Locate the cell with the specified text and output its [X, Y] center coordinate. 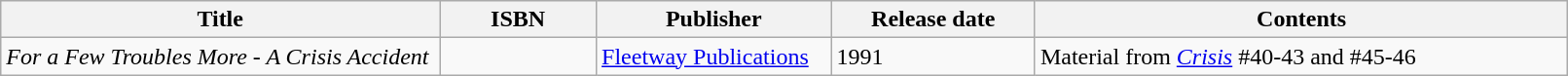
Material from Crisis #40-43 and #45-46 [1300, 57]
ISBN [518, 19]
Release date [932, 19]
For a Few Troubles More - A Crisis Accident [220, 57]
Publisher [714, 19]
Fleetway Publications [714, 57]
1991 [932, 57]
Contents [1300, 19]
Title [220, 19]
